For the text-containing cell, return its midpoint in [X, Y] coordinate format. 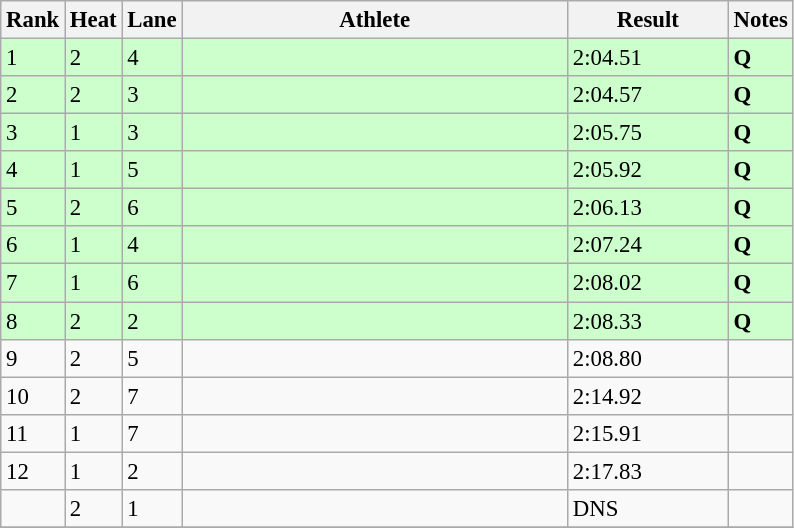
Notes [760, 20]
8 [33, 321]
2:06.13 [648, 208]
2:08.80 [648, 358]
11 [33, 433]
2:04.57 [648, 95]
9 [33, 358]
12 [33, 471]
10 [33, 396]
2:05.75 [648, 133]
Result [648, 20]
Lane [152, 20]
2:17.83 [648, 471]
2:04.51 [648, 58]
DNS [648, 509]
2:05.92 [648, 170]
2:07.24 [648, 245]
2:08.02 [648, 283]
2:15.91 [648, 433]
2:08.33 [648, 321]
Heat [94, 20]
Rank [33, 20]
2:14.92 [648, 396]
Athlete [375, 20]
